Scan for the cell matching the given text and deliver its [X, Y] coordinate at center. 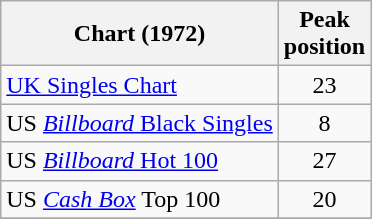
Peakposition [324, 34]
Chart (1972) [140, 34]
US Billboard Hot 100 [140, 161]
27 [324, 161]
UK Singles Chart [140, 85]
8 [324, 123]
20 [324, 199]
US Billboard Black Singles [140, 123]
23 [324, 85]
US Cash Box Top 100 [140, 199]
